Detect which cell encompasses the target text, then output its [X, Y] center coordinate. 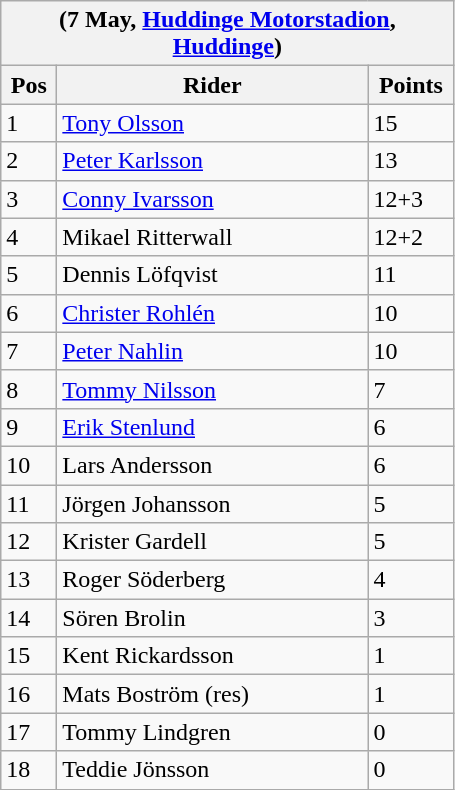
12+2 [411, 237]
9 [29, 427]
14 [29, 618]
Tommy Lindgren [212, 732]
Peter Karlsson [212, 161]
12 [29, 542]
(7 May, Huddinge Motorstadion, Huddinge) [228, 34]
2 [29, 161]
Dennis Löfqvist [212, 275]
Conny Ivarsson [212, 199]
Points [411, 85]
Mats Boström (res) [212, 694]
Tommy Nilsson [212, 389]
8 [29, 389]
Krister Gardell [212, 542]
Teddie Jönsson [212, 770]
Lars Andersson [212, 465]
17 [29, 732]
Roger Söderberg [212, 580]
Jörgen Johansson [212, 503]
16 [29, 694]
Tony Olsson [212, 123]
Rider [212, 85]
18 [29, 770]
Erik Stenlund [212, 427]
Mikael Ritterwall [212, 237]
Christer Rohlén [212, 313]
Sören Brolin [212, 618]
Kent Rickardsson [212, 656]
Pos [29, 85]
12+3 [411, 199]
Peter Nahlin [212, 351]
